Pinpoint the cell where the given text exists, returning its [x, y] midpoint coordinate. 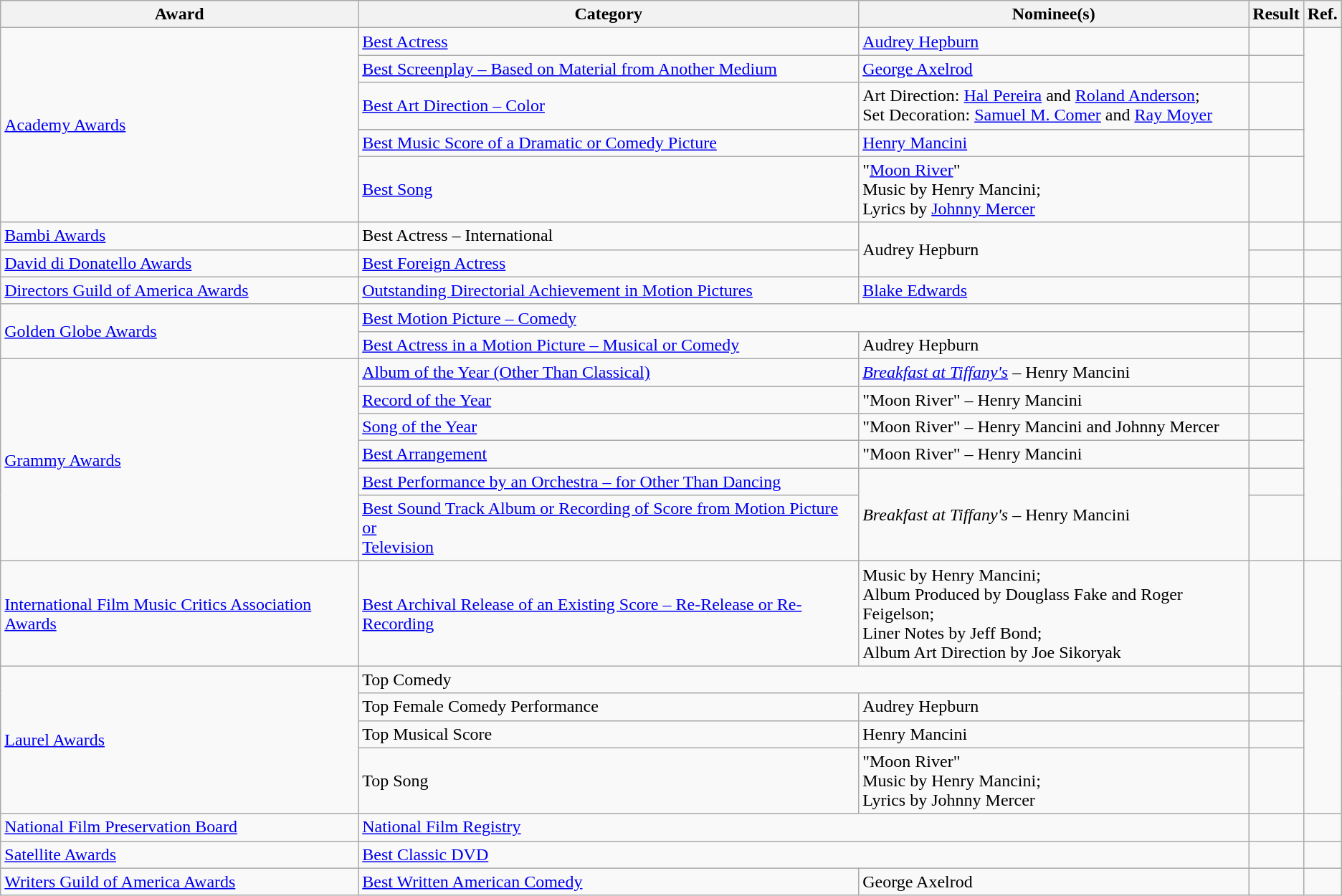
Best Arrangement [609, 454]
Best Foreign Actress [609, 263]
Top Musical Score [609, 734]
International Film Music Critics Association Awards [179, 614]
"Moon River" – Henry Mancini and Johnny Mercer [1054, 427]
Best Art Direction – Color [609, 106]
Academy Awards [179, 125]
Record of the Year [609, 399]
Award [179, 14]
Top Song [609, 781]
Best Sound Track Album or Recording of Score from Motion Picture or Television [609, 528]
Golden Globe Awards [179, 331]
Best Actress in a Motion Picture – Musical or Comedy [609, 345]
Laurel Awards [179, 740]
National Film Registry [804, 827]
Music by Henry Mancini; Album Produced by Douglass Fake and Roger Feigelson; Liner Notes by Jeff Bond; Album Art Direction by Joe Sikoryak [1054, 614]
Category [609, 14]
Directors Guild of America Awards [179, 290]
Writers Guild of America Awards [179, 882]
Outstanding Directorial Achievement in Motion Pictures [609, 290]
Best Written American Comedy [609, 882]
Blake Edwards [1054, 290]
Album of the Year (Other Than Classical) [609, 372]
Art Direction: Hal Pereira and Roland Anderson; Set Decoration: Samuel M. Comer and Ray Moyer [1054, 106]
Best Actress – International [609, 236]
Result [1276, 14]
Best Actress [609, 42]
Nominee(s) [1054, 14]
Best Archival Release of an Existing Score – Re-Release or Re-Recording [609, 614]
Ref. [1322, 14]
Top Comedy [804, 680]
Best Classic DVD [804, 854]
National Film Preservation Board [179, 827]
Satellite Awards [179, 854]
Grammy Awards [179, 459]
Best Screenplay – Based on Material from Another Medium [609, 69]
Best Music Score of a Dramatic or Comedy Picture [609, 143]
Best Song [609, 189]
Best Motion Picture – Comedy [804, 318]
David di Donatello Awards [179, 263]
Song of the Year [609, 427]
Best Performance by an Orchestra – for Other Than Dancing [609, 482]
Top Female Comedy Performance [609, 707]
Bambi Awards [179, 236]
